Provide the [X, Y] coordinate of the cell's center where the given text is located.  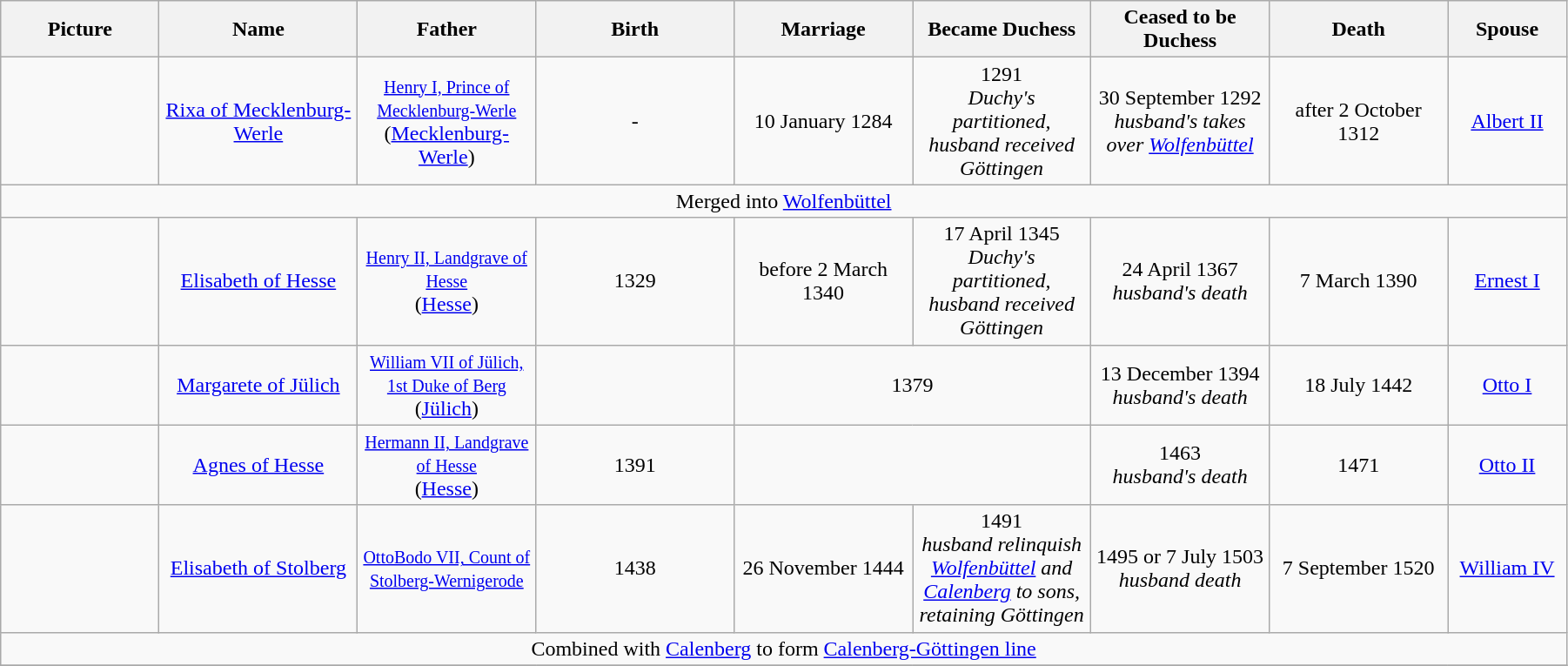
William IV [1507, 568]
1471 [1359, 465]
Henry I, Prince of Mecklenburg-Werle(Mecklenburg-Werle) [447, 121]
Marriage [823, 30]
24 April 1367husband's death [1180, 281]
Combined with Calenberg to form Calenberg-Göttingen line [784, 649]
1291Duchy's partitioned, husband received Göttingen [1002, 121]
10 January 1284 [823, 121]
1379 [913, 385]
- [635, 121]
1438 [635, 568]
before 2 March 1340 [823, 281]
7 March 1390 [1359, 281]
Death [1359, 30]
13 December 1394husband's death [1180, 385]
7 September 1520 [1359, 568]
1491husband relinquish Wolfenbüttel and Calenberg to sons, retaining Göttingen [1002, 568]
1463husband's death [1180, 465]
Ernest I [1507, 281]
1495 or 7 July 1503husband death [1180, 568]
Picture [80, 30]
Father [447, 30]
Merged into Wolfenbüttel [784, 201]
Ceased to be Duchess [1180, 30]
after 2 October 1312 [1359, 121]
Otto II [1507, 465]
Agnes of Hesse [258, 465]
Henry II, Landgrave of Hesse(Hesse) [447, 281]
Became Duchess [1002, 30]
Elisabeth of Hesse [258, 281]
Margarete of Jülich [258, 385]
William VII of Jülich, 1st Duke of Berg(Jülich) [447, 385]
Otto I [1507, 385]
OttoBodo VII, Count of Stolberg-Wernigerode [447, 568]
26 November 1444 [823, 568]
Albert II [1507, 121]
1329 [635, 281]
Name [258, 30]
Rixa of Mecklenburg-Werle [258, 121]
18 July 1442 [1359, 385]
1391 [635, 465]
Elisabeth of Stolberg [258, 568]
Spouse [1507, 30]
30 September 1292husband's takes over Wolfenbüttel [1180, 121]
Birth [635, 30]
17 April 1345Duchy's partitioned, husband received Göttingen [1002, 281]
Hermann II, Landgrave of Hesse(Hesse) [447, 465]
